Extract the [X, Y] coordinate from the center of the cell holding the provided text.  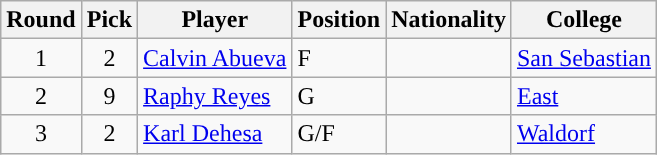
F [339, 58]
Karl Dehesa [215, 134]
Calvin Abueva [215, 58]
College [584, 20]
9 [109, 96]
Round [41, 20]
3 [41, 134]
Waldorf [584, 134]
San Sebastian [584, 58]
Player [215, 20]
Raphy Reyes [215, 96]
G/F [339, 134]
Nationality [449, 20]
1 [41, 58]
Pick [109, 20]
Position [339, 20]
East [584, 96]
G [339, 96]
